Determine the [x, y] coordinate at the center of the cell enclosing the given text.  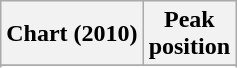
Chart (2010) [72, 34]
Peakposition [189, 34]
